Determine the [X, Y] coordinate at the center of the cell enclosing the given text.  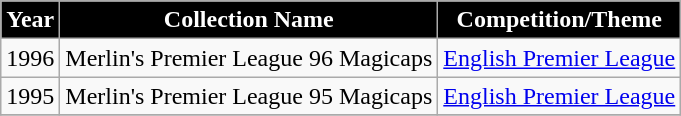
1995 [30, 96]
Merlin's Premier League 96 Magicaps [249, 58]
Year [30, 20]
1996 [30, 58]
Competition/Theme [560, 20]
Collection Name [249, 20]
Merlin's Premier League 95 Magicaps [249, 96]
